For the text-containing cell, return its midpoint in (x, y) coordinate format. 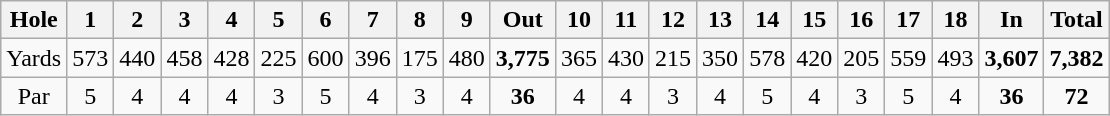
In (1012, 20)
578 (768, 58)
10 (578, 20)
9 (466, 20)
440 (138, 58)
Par (34, 96)
350 (720, 58)
Total (1076, 20)
420 (814, 58)
1 (90, 20)
3,607 (1012, 58)
458 (184, 58)
17 (908, 20)
12 (672, 20)
175 (420, 58)
13 (720, 20)
Out (522, 20)
430 (626, 58)
7 (372, 20)
225 (278, 58)
8 (420, 20)
15 (814, 20)
7,382 (1076, 58)
559 (908, 58)
16 (862, 20)
11 (626, 20)
72 (1076, 96)
18 (956, 20)
480 (466, 58)
6 (326, 20)
Hole (34, 20)
396 (372, 58)
600 (326, 58)
365 (578, 58)
573 (90, 58)
14 (768, 20)
Yards (34, 58)
493 (956, 58)
215 (672, 58)
428 (232, 58)
205 (862, 58)
2 (138, 20)
3,775 (522, 58)
